Extract the (x, y) coordinate from the center of the cell holding the provided text.  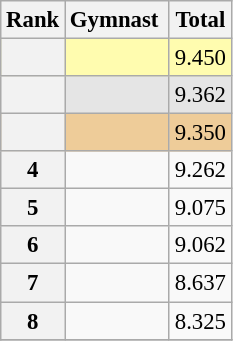
9.350 (200, 133)
Gymnast (118, 20)
9.262 (200, 170)
9.362 (200, 95)
7 (33, 283)
8 (33, 321)
8.637 (200, 283)
5 (33, 208)
9.450 (200, 58)
Total (200, 20)
4 (33, 170)
6 (33, 245)
Rank (33, 20)
8.325 (200, 321)
9.062 (200, 245)
9.075 (200, 208)
